Determine the [X, Y] coordinate at the center of the cell enclosing the given text.  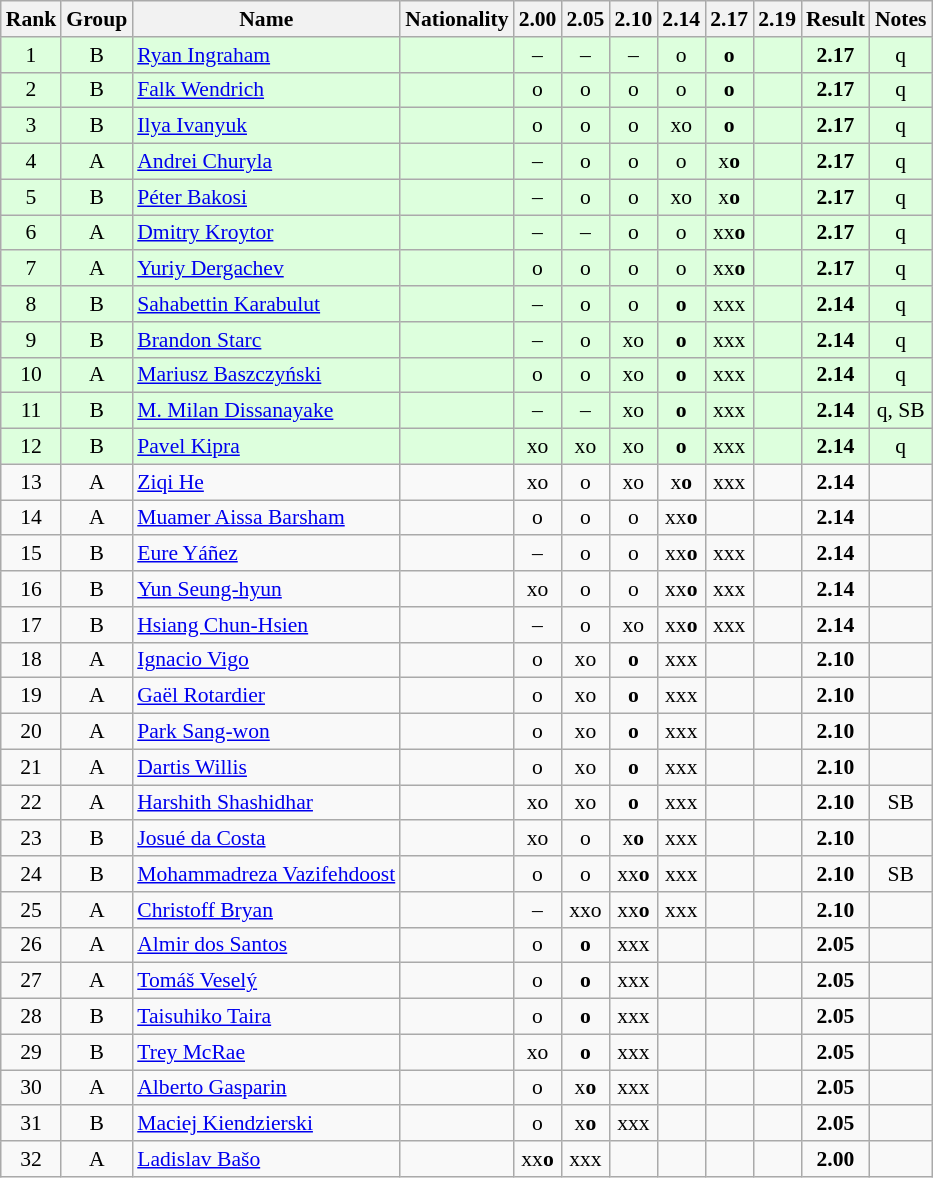
Yuriy Dergachev [266, 269]
4 [32, 162]
21 [32, 767]
Gaël Rotardier [266, 696]
30 [32, 1088]
Eure Yáñez [266, 554]
Trey McRae [266, 1052]
Almir dos Santos [266, 945]
17 [32, 625]
10 [32, 375]
Péter Bakosi [266, 197]
Ilya Ivanyuk [266, 126]
Taisuhiko Taira [266, 1017]
q, SB [901, 411]
Josué da Costa [266, 839]
25 [32, 910]
Falk Wendrich [266, 90]
22 [32, 803]
Maciej Kiendzierski [266, 1124]
Ryan Ingraham [266, 55]
Dartis Willis [266, 767]
Christoff Bryan [266, 910]
Sahabettin Karabulut [266, 304]
Dmitry Kroytor [266, 233]
18 [32, 660]
12 [32, 447]
Pavel Kipra [266, 447]
M. Milan Dissanayake [266, 411]
27 [32, 981]
7 [32, 269]
32 [32, 1159]
9 [32, 340]
Result [836, 19]
Notes [901, 19]
6 [32, 233]
15 [32, 554]
1 [32, 55]
Ziqi He [266, 482]
31 [32, 1124]
28 [32, 1017]
Rank [32, 19]
Tomáš Veselý [266, 981]
16 [32, 589]
Park Sang-won [266, 732]
20 [32, 732]
2 [32, 90]
11 [32, 411]
Brandon Starc [266, 340]
23 [32, 839]
3 [32, 126]
Hsiang Chun-Hsien [266, 625]
Ladislav Bašo [266, 1159]
Harshith Shashidhar [266, 803]
Ignacio Vigo [266, 660]
24 [32, 874]
Mariusz Baszczyński [266, 375]
Andrei Churyla [266, 162]
Muamer Aissa Barsham [266, 518]
Nationality [456, 19]
29 [32, 1052]
14 [32, 518]
Yun Seung-hyun [266, 589]
Alberto Gasparin [266, 1088]
Group [96, 19]
19 [32, 696]
Mohammadreza Vazifehdoost [266, 874]
5 [32, 197]
Name [266, 19]
2.19 [777, 19]
8 [32, 304]
26 [32, 945]
13 [32, 482]
